Determine the [X, Y] coordinate at the center of the cell enclosing the given text.  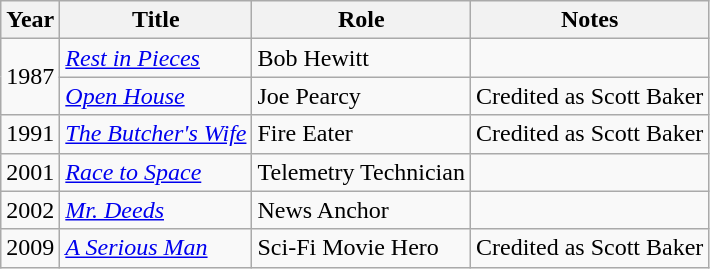
News Anchor [362, 210]
Race to Space [156, 172]
Bob Hewitt [362, 58]
Notes [589, 20]
Joe Pearcy [362, 96]
Telemetry Technician [362, 172]
The Butcher's Wife [156, 134]
2009 [30, 248]
Open House [156, 96]
Mr. Deeds [156, 210]
Role [362, 20]
1991 [30, 134]
Year [30, 20]
2001 [30, 172]
Title [156, 20]
2002 [30, 210]
Fire Eater [362, 134]
1987 [30, 77]
A Serious Man [156, 248]
Rest in Pieces [156, 58]
Sci-Fi Movie Hero [362, 248]
